Pinpoint the cell where the given text exists, returning its [X, Y] midpoint coordinate. 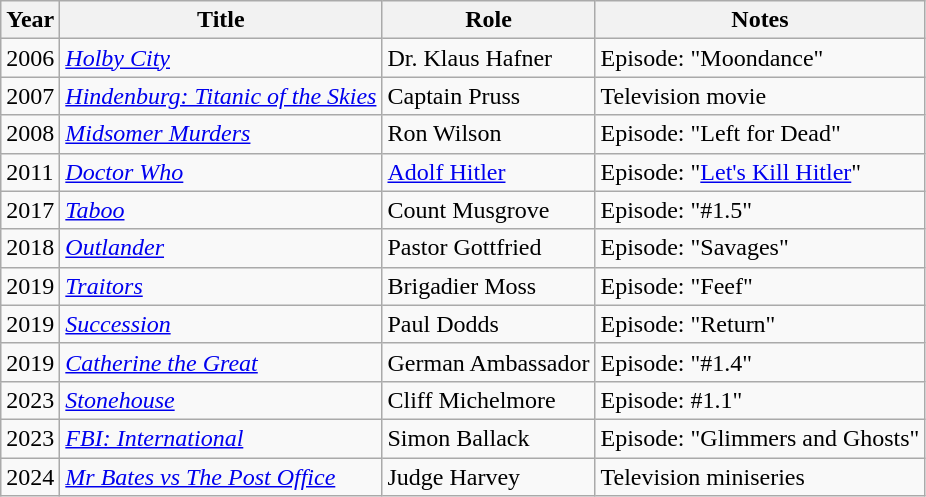
Episode: "Let's Kill Hitler" [760, 172]
Brigadier Moss [488, 286]
Holby City [221, 58]
2017 [30, 210]
2008 [30, 134]
Taboo [221, 210]
German Ambassador [488, 362]
Episode: "Moondance" [760, 58]
Count Musgrove [488, 210]
Hindenburg: Titanic of the Skies [221, 96]
Doctor Who [221, 172]
Cliff Michelmore [488, 400]
Episode: "#1.5" [760, 210]
Episode: "#1.4" [760, 362]
Outlander [221, 248]
Episode: "Feef" [760, 286]
Television movie [760, 96]
Judge Harvey [488, 477]
FBI: International [221, 438]
2018 [30, 248]
Television miniseries [760, 477]
Ron Wilson [488, 134]
2007 [30, 96]
Dr. Klaus Hafner [488, 58]
Pastor Gottfried [488, 248]
Catherine the Great [221, 362]
Simon Ballack [488, 438]
2024 [30, 477]
Role [488, 20]
Captain Pruss [488, 96]
Mr Bates vs The Post Office [221, 477]
2006 [30, 58]
Year [30, 20]
2011 [30, 172]
Episode: #1.1" [760, 400]
Episode: "Glimmers and Ghosts" [760, 438]
Adolf Hitler [488, 172]
Traitors [221, 286]
Title [221, 20]
Episode: "Savages" [760, 248]
Succession [221, 324]
Episode: "Return" [760, 324]
Paul Dodds [488, 324]
Notes [760, 20]
Stonehouse [221, 400]
Midsomer Murders [221, 134]
Episode: "Left for Dead" [760, 134]
